Determine the [X, Y] coordinate at the center of the cell enclosing the given text.  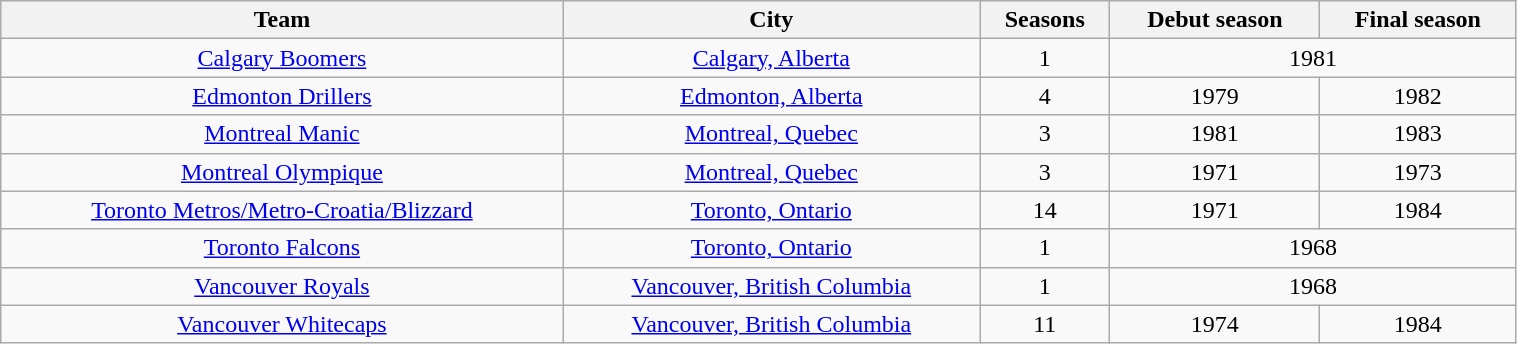
Edmonton, Alberta [771, 96]
Edmonton Drillers [282, 96]
1982 [1418, 96]
11 [1045, 324]
Montreal Olympique [282, 172]
Calgary, Alberta [771, 58]
4 [1045, 96]
City [771, 20]
Vancouver Royals [282, 286]
Toronto Metros/Metro-Croatia/Blizzard [282, 210]
14 [1045, 210]
Toronto Falcons [282, 248]
Team [282, 20]
1973 [1418, 172]
1983 [1418, 134]
Vancouver Whitecaps [282, 324]
Seasons [1045, 20]
1979 [1215, 96]
1974 [1215, 324]
Final season [1418, 20]
Debut season [1215, 20]
Calgary Boomers [282, 58]
Montreal Manic [282, 134]
